From the cell containing the given text, extract its center point as (x, y) coordinate. 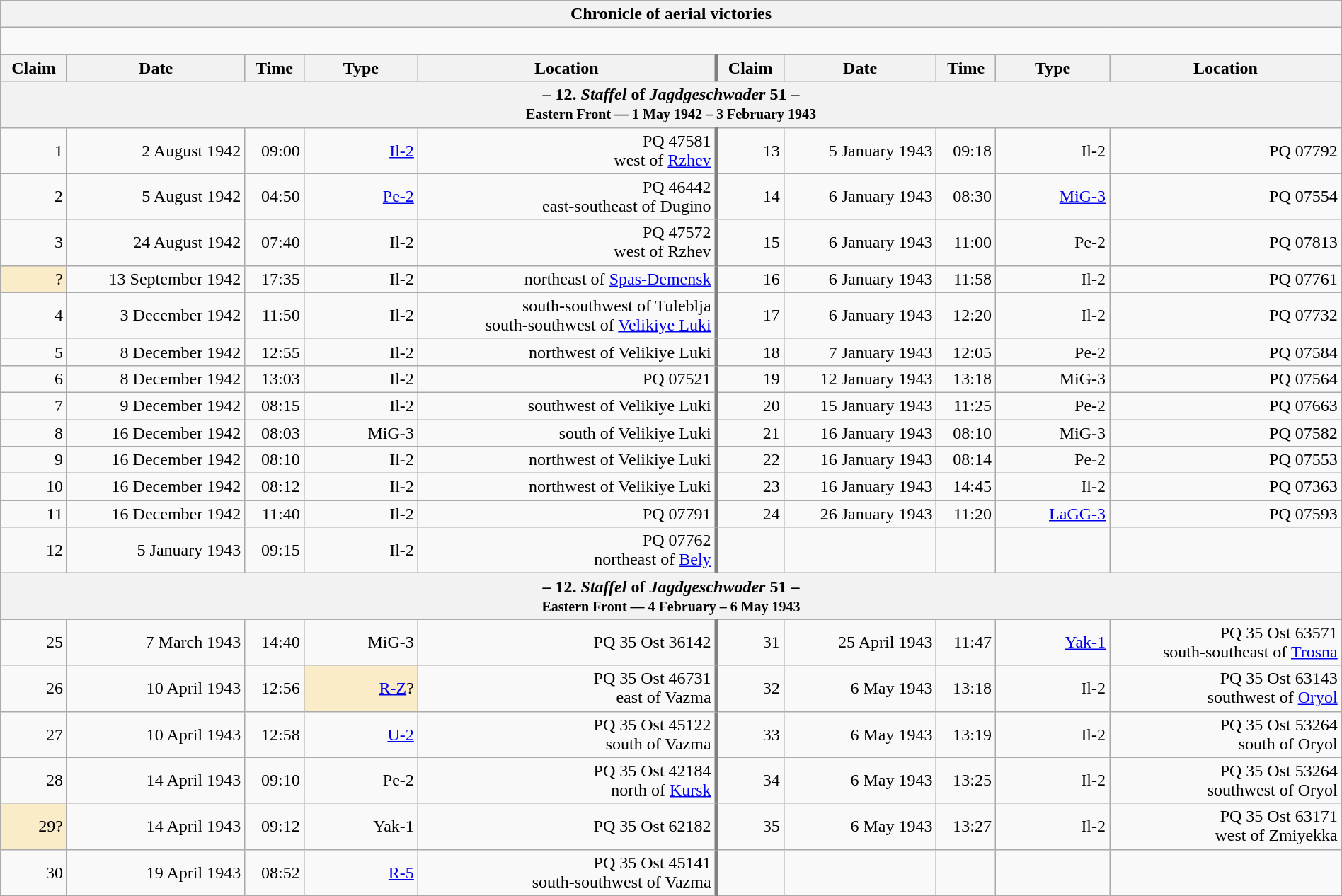
8 (34, 432)
2 August 1942 (156, 150)
PQ 35 Ost 62182 (566, 827)
11:25 (966, 406)
35 (750, 827)
PQ 47581 west of Rzhev (566, 150)
PQ 07791 (566, 514)
15 (750, 242)
PQ 07732 (1226, 316)
PQ 07521 (566, 379)
PQ 07792 (1226, 150)
21 (750, 432)
PQ 47572 west of Rzhev (566, 242)
09:15 (275, 551)
18 (750, 352)
PQ 46442 east-southeast of Dugino (566, 197)
R-Z? (361, 688)
30 (34, 872)
24 (750, 514)
4 (34, 316)
13:27 (966, 827)
04:50 (275, 197)
16 (750, 279)
12:05 (966, 352)
PQ 35 Ost 63171 west of Zmiyekka (1226, 827)
13 September 1942 (156, 279)
17:35 (275, 279)
07:40 (275, 242)
PQ 35 Ost 63571 south-southeast of Trosna (1226, 643)
PQ 07554 (1226, 197)
13 (750, 150)
26 (34, 688)
11:58 (966, 279)
northeast of Spas-Demensk (566, 279)
08:15 (275, 406)
PQ 35 Ost 45122 south of Vazma (566, 735)
PQ 35 Ost 53264 south of Oryol (1226, 735)
11 (34, 514)
23 (750, 487)
14:40 (275, 643)
14:45 (966, 487)
08:52 (275, 872)
PQ 35 Ost 45141 south-southwest of Vazma (566, 872)
13:25 (966, 780)
PQ 35 Ost 53264 southwest of Oryol (1226, 780)
PQ 35 Ost 42184 north of Kursk (566, 780)
25 (34, 643)
19 April 1943 (156, 872)
PQ 07584 (1226, 352)
17 (750, 316)
? (34, 279)
33 (750, 735)
PQ 07593 (1226, 514)
PQ 35 Ost 36142 (566, 643)
U-2 (361, 735)
– 12. Staffel of Jagdgeschwader 51 –Eastern Front — 4 February – 6 May 1943 (671, 596)
PQ 07582 (1226, 432)
7 (34, 406)
12:55 (275, 352)
PQ 35 Ost 46731 east of Vazma (566, 688)
LaGG-3 (1053, 514)
– 12. Staffel of Jagdgeschwader 51 –Eastern Front — 1 May 1942 – 3 February 1943 (671, 105)
south of Velikiye Luki (566, 432)
PQ 07564 (1226, 379)
19 (750, 379)
R-5 (361, 872)
26 January 1943 (860, 514)
5 August 1942 (156, 197)
9 (34, 460)
12:58 (275, 735)
7 March 1943 (156, 643)
12 (34, 551)
12:20 (966, 316)
11:00 (966, 242)
08:03 (275, 432)
08:30 (966, 197)
10 (34, 487)
11:50 (275, 316)
3 (34, 242)
28 (34, 780)
11:20 (966, 514)
12 January 1943 (860, 379)
09:10 (275, 780)
08:14 (966, 460)
09:18 (966, 150)
14 (750, 197)
09:00 (275, 150)
PQ 35 Ost 63143 southwest of Oryol (1226, 688)
22 (750, 460)
southwest of Velikiye Luki (566, 406)
Chronicle of aerial victories (671, 14)
15 January 1943 (860, 406)
13:19 (966, 735)
PQ 07363 (1226, 487)
2 (34, 197)
PQ 07762 northeast of Bely (566, 551)
29? (34, 827)
27 (34, 735)
13:03 (275, 379)
34 (750, 780)
5 (34, 352)
3 December 1942 (156, 316)
1 (34, 150)
32 (750, 688)
25 April 1943 (860, 643)
9 December 1942 (156, 406)
24 August 1942 (156, 242)
PQ 07663 (1226, 406)
PQ 07553 (1226, 460)
08:12 (275, 487)
PQ 07813 (1226, 242)
11:40 (275, 514)
12:56 (275, 688)
7 January 1943 (860, 352)
31 (750, 643)
20 (750, 406)
PQ 07761 (1226, 279)
south-southwest of Tuleblja south-southwest of Velikiye Luki (566, 316)
11:47 (966, 643)
6 (34, 379)
09:12 (275, 827)
